Return the (X, Y) coordinate for the center point of the cell that contains the specified text.  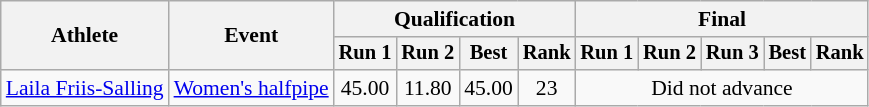
Run 3 (732, 54)
23 (547, 88)
Qualification (455, 19)
11.80 (428, 88)
Laila Friis-Salling (85, 88)
Event (252, 36)
Athlete (85, 36)
Women's halfpipe (252, 88)
Final (722, 19)
Did not advance (722, 88)
